Extract the [x, y] coordinate from the center of the cell holding the provided text.  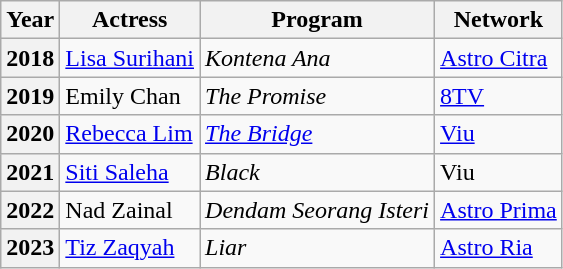
2023 [30, 248]
Tiz Zaqyah [130, 248]
The Promise [318, 96]
Black [318, 172]
Astro Citra [499, 58]
Year [30, 20]
8TV [499, 96]
Astro Ria [499, 248]
Kontena Ana [318, 58]
Rebecca Lim [130, 134]
2018 [30, 58]
Emily Chan [130, 96]
2019 [30, 96]
Nad Zainal [130, 210]
Liar [318, 248]
The Bridge [318, 134]
Dendam Seorang Isteri [318, 210]
2021 [30, 172]
2020 [30, 134]
Program [318, 20]
Network [499, 20]
Astro Prima [499, 210]
Actress [130, 20]
Siti Saleha [130, 172]
Lisa Surihani [130, 58]
2022 [30, 210]
